Scan for the cell matching the given text and deliver its (X, Y) coordinate at center. 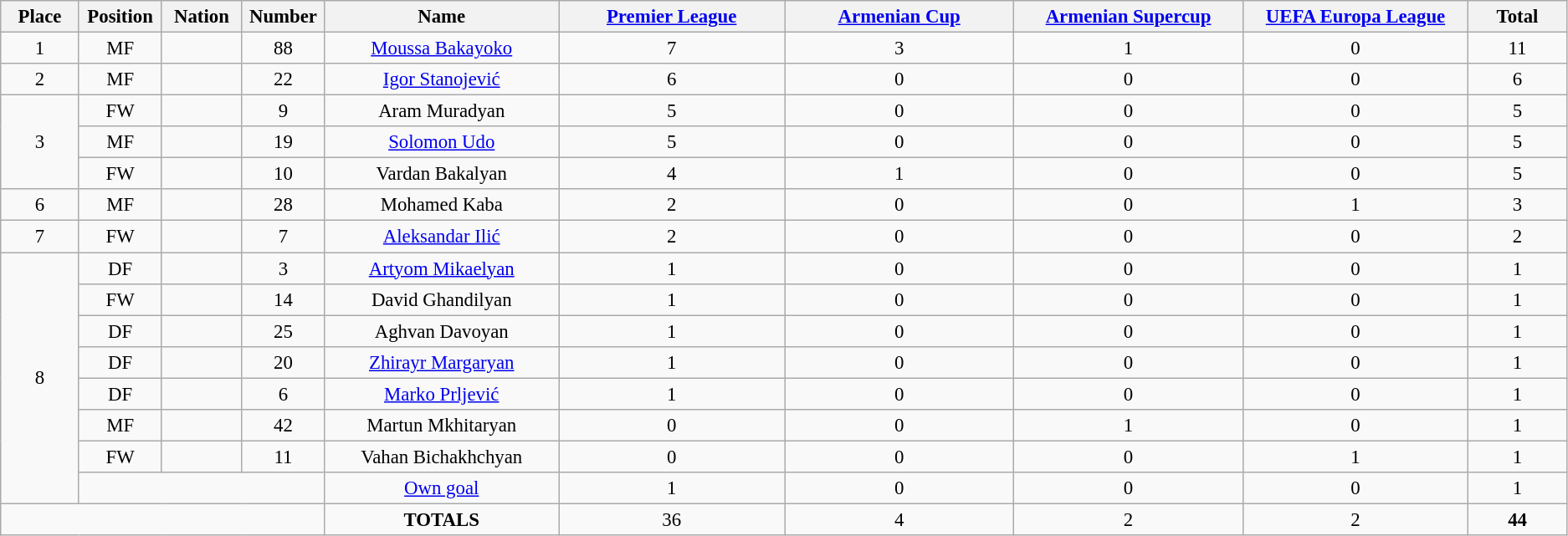
Moussa Bakayoko (442, 48)
19 (283, 142)
Marko Prljević (442, 394)
22 (283, 79)
Solomon Udo (442, 142)
Zhirayr Margaryan (442, 362)
Number (283, 17)
Aghvan Davoyan (442, 331)
Armenian Cup (899, 17)
10 (283, 174)
9 (283, 111)
14 (283, 299)
TOTALS (442, 519)
36 (672, 519)
Premier League (672, 17)
20 (283, 362)
88 (283, 48)
Aram Muradyan (442, 111)
42 (283, 426)
8 (40, 378)
Place (40, 17)
Vardan Bakalyan (442, 174)
Aleksandar Ilić (442, 237)
44 (1518, 519)
25 (283, 331)
Mohamed Kaba (442, 205)
28 (283, 205)
UEFA Europa League (1355, 17)
Artyom Mikaelyan (442, 268)
Igor Stanojević (442, 79)
Own goal (442, 488)
Total (1518, 17)
Position (120, 17)
Armenian Supercup (1129, 17)
David Ghandilyan (442, 299)
Nation (202, 17)
Vahan Bichakhchyan (442, 457)
Martun Mkhitaryan (442, 426)
Name (442, 17)
